Provide the (x, y) coordinate of the cell's center where the given text is located.  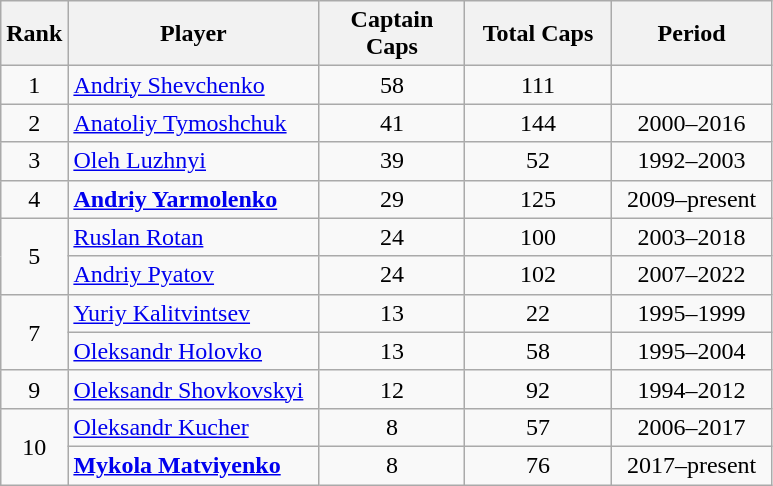
10 (34, 446)
111 (538, 85)
1995–2004 (692, 351)
Rank (34, 34)
1995–1999 (692, 313)
92 (538, 389)
102 (538, 275)
Andriy Shevchenko (194, 85)
1 (34, 85)
Oleksandr Kucher (194, 427)
12 (392, 389)
2003–2018 (692, 237)
2009–present (692, 199)
125 (538, 199)
Total Caps (538, 34)
Oleh Luzhnyi (194, 161)
2000–2016 (692, 123)
2017–present (692, 465)
7 (34, 332)
57 (538, 427)
2 (34, 123)
2007–2022 (692, 275)
Ruslan Rotan (194, 237)
1992–2003 (692, 161)
Mykola Matviyenko (194, 465)
Oleksandr Shovkovskyi (194, 389)
1994–2012 (692, 389)
22 (538, 313)
100 (538, 237)
144 (538, 123)
Andriy Pyatov (194, 275)
Yuriy Kalitvintsev (194, 313)
76 (538, 465)
9 (34, 389)
Anatoliy Tymoshchuk (194, 123)
52 (538, 161)
2006–2017 (692, 427)
3 (34, 161)
Captain Caps (392, 34)
4 (34, 199)
29 (392, 199)
5 (34, 256)
Andriy Yarmolenko (194, 199)
Period (692, 34)
39 (392, 161)
Player (194, 34)
Oleksandr Holovko (194, 351)
41 (392, 123)
